Provide the (x, y) coordinate of the cell's center where the given text is located.  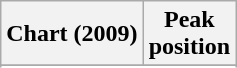
Chart (2009) (72, 34)
Peakposition (189, 34)
